Provide the [x, y] coordinate of the cell's center where the given text is located.  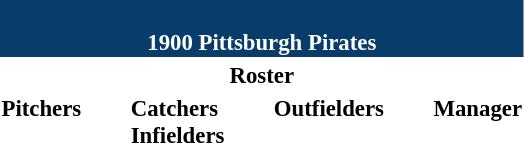
1900 Pittsburgh Pirates [262, 28]
Roster [262, 75]
